For the text-containing cell, return its midpoint in (x, y) coordinate format. 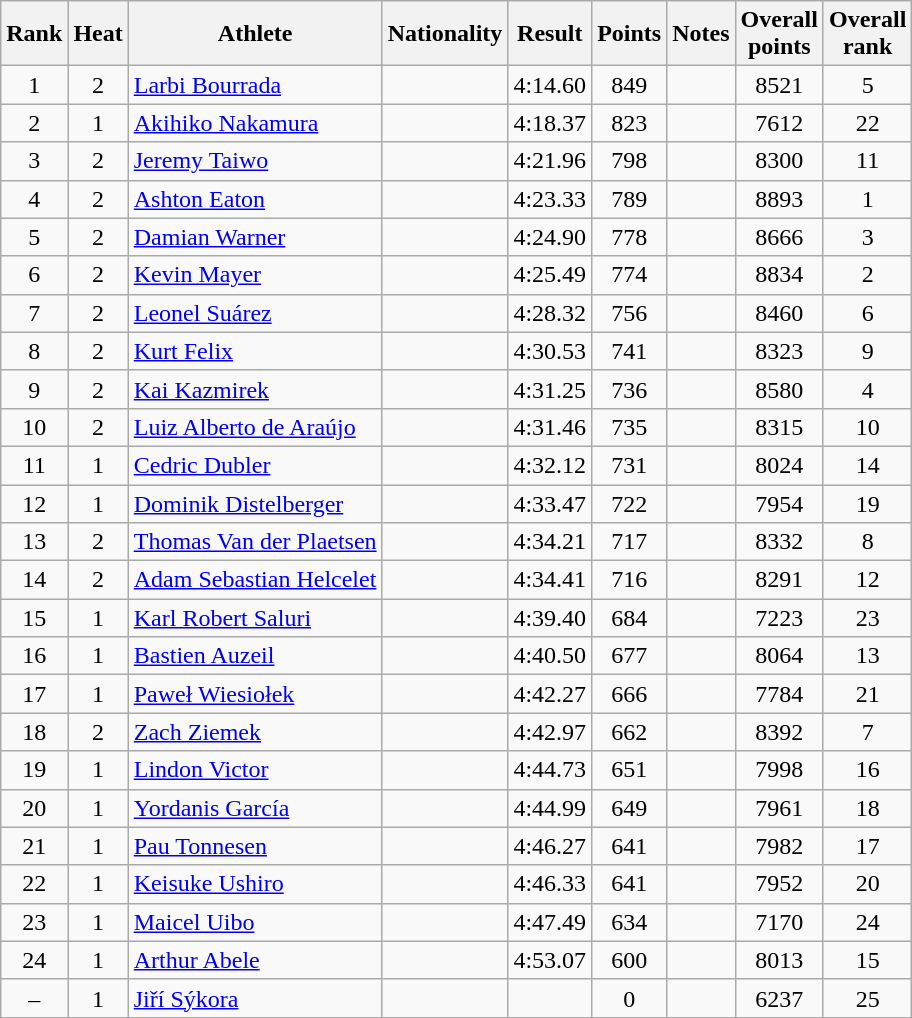
8315 (779, 427)
778 (630, 237)
4:23.33 (550, 199)
Notes (701, 34)
4:24.90 (550, 237)
4:28.32 (550, 313)
4:42.27 (550, 694)
Result (550, 34)
4:18.37 (550, 123)
Pau Tonnesen (255, 846)
8834 (779, 275)
8392 (779, 732)
735 (630, 427)
716 (630, 580)
8332 (779, 542)
Jiří Sýkora (255, 998)
– (34, 998)
8521 (779, 85)
7961 (779, 808)
736 (630, 389)
789 (630, 199)
Larbi Bourrada (255, 85)
Karl Robert Saluri (255, 618)
Adam Sebastian Helcelet (255, 580)
7954 (779, 503)
649 (630, 808)
4:31.46 (550, 427)
7784 (779, 694)
Kurt Felix (255, 351)
8024 (779, 465)
Zach Ziemek (255, 732)
Arthur Abele (255, 960)
Maicel Uibo (255, 922)
662 (630, 732)
Athlete (255, 34)
Heat (98, 34)
823 (630, 123)
684 (630, 618)
4:47.49 (550, 922)
Yordanis García (255, 808)
Lindon Victor (255, 770)
677 (630, 656)
Dominik Distelberger (255, 503)
4:39.40 (550, 618)
4:46.33 (550, 884)
0 (630, 998)
Leonel Suárez (255, 313)
4:46.27 (550, 846)
Kevin Mayer (255, 275)
849 (630, 85)
4:14.60 (550, 85)
8666 (779, 237)
741 (630, 351)
25 (867, 998)
600 (630, 960)
4:53.07 (550, 960)
8323 (779, 351)
4:44.99 (550, 808)
774 (630, 275)
Paweł Wiesiołek (255, 694)
Luiz Alberto de Araújo (255, 427)
8300 (779, 161)
7998 (779, 770)
4:44.73 (550, 770)
Akihiko Nakamura (255, 123)
7223 (779, 618)
Damian Warner (255, 237)
Overallpoints (779, 34)
4:31.25 (550, 389)
4:40.50 (550, 656)
722 (630, 503)
4:34.41 (550, 580)
4:42.97 (550, 732)
4:25.49 (550, 275)
634 (630, 922)
Overallrank (867, 34)
Cedric Dubler (255, 465)
7952 (779, 884)
798 (630, 161)
731 (630, 465)
7982 (779, 846)
Points (630, 34)
Rank (34, 34)
8893 (779, 199)
666 (630, 694)
4:34.21 (550, 542)
7612 (779, 123)
4:21.96 (550, 161)
Ashton Eaton (255, 199)
4:33.47 (550, 503)
Bastien Auzeil (255, 656)
717 (630, 542)
8291 (779, 580)
651 (630, 770)
8064 (779, 656)
4:30.53 (550, 351)
Kai Kazmirek (255, 389)
8013 (779, 960)
Thomas Van der Plaetsen (255, 542)
8580 (779, 389)
7170 (779, 922)
Keisuke Ushiro (255, 884)
8460 (779, 313)
Jeremy Taiwo (255, 161)
4:32.12 (550, 465)
756 (630, 313)
Nationality (445, 34)
6237 (779, 998)
